Detect which cell encompasses the target text, then output its (X, Y) center coordinate. 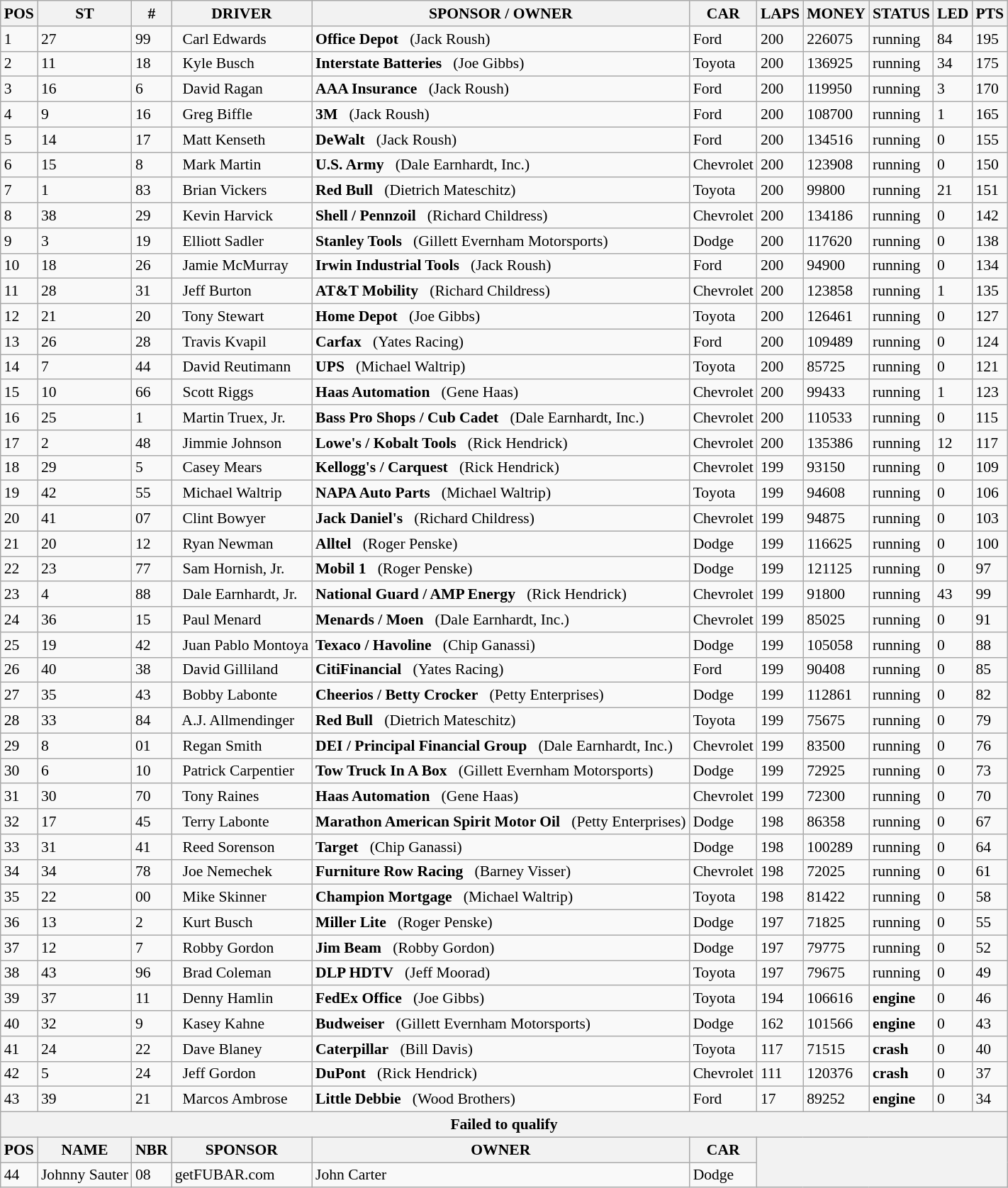
Dave Blaney (242, 1049)
NBR (152, 1150)
Lowe's / Kobalt Tools (Rick Hendrick) (500, 443)
120376 (836, 1074)
Robby Gordon (242, 948)
134 (990, 266)
Travis Kvapil (242, 342)
71515 (836, 1049)
Budweiser (Gillett Evernham Motorsports) (500, 1024)
85025 (836, 620)
121 (990, 367)
UPS (Michael Waltrip) (500, 367)
119950 (836, 89)
Kyle Busch (242, 64)
72025 (836, 872)
Elliott Sadler (242, 241)
Failed to qualify (504, 1125)
123908 (836, 165)
Brad Coleman (242, 973)
Dale Earnhardt, Jr. (242, 595)
175 (990, 64)
71825 (836, 923)
CitiFinancial (Yates Racing) (500, 670)
Matt Kenseth (242, 140)
83 (152, 191)
SPONSOR / OWNER (500, 13)
64 (990, 847)
Texaco / Havoline (Chip Ganassi) (500, 645)
100289 (836, 847)
123858 (836, 291)
151 (990, 191)
Kasey Kahne (242, 1024)
78 (152, 872)
Paul Menard (242, 620)
Kellogg's / Carquest (Rick Hendrick) (500, 468)
142 (990, 215)
Mike Skinner (242, 897)
ST (85, 13)
94875 (836, 519)
94608 (836, 493)
A.J. Allmendinger (242, 721)
DLP HDTV (Jeff Moorad) (500, 973)
David Ragan (242, 89)
John Carter (500, 1175)
Carfax (Yates Racing) (500, 342)
Menards / Moen (Dale Earnhardt, Inc.) (500, 620)
108700 (836, 115)
45 (152, 822)
82 (990, 695)
165 (990, 115)
Bass Pro Shops / Cub Cadet (Dale Earnhardt, Inc.) (500, 418)
136925 (836, 64)
155 (990, 140)
Tony Stewart (242, 317)
72925 (836, 771)
Office Depot (Jack Roush) (500, 39)
Stanley Tools (Gillett Evernham Motorsports) (500, 241)
94900 (836, 266)
Jeff Burton (242, 291)
Casey Mears (242, 468)
Carl Edwards (242, 39)
99433 (836, 393)
117620 (836, 241)
100 (990, 544)
81422 (836, 897)
Reed Sorenson (242, 847)
77 (152, 569)
DuPont (Rick Hendrick) (500, 1074)
Terry Labonte (242, 822)
Patrick Carpentier (242, 771)
134516 (836, 140)
Interstate Batteries (Joe Gibbs) (500, 64)
LED (953, 13)
85 (990, 670)
Sam Hornish, Jr. (242, 569)
Home Depot (Joe Gibbs) (500, 317)
109489 (836, 342)
Champion Mortgage (Michael Waltrip) (500, 897)
Greg Biffle (242, 115)
Ryan Newman (242, 544)
58 (990, 897)
90408 (836, 670)
00 (152, 897)
Jimmie Johnson (242, 443)
Bobby Labonte (242, 695)
01 (152, 746)
DeWalt (Jack Roush) (500, 140)
116625 (836, 544)
89252 (836, 1099)
109 (990, 468)
NAME (85, 1150)
110533 (836, 418)
MONEY (836, 13)
Tow Truck In A Box (Gillett Evernham Motorsports) (500, 771)
LAPS (780, 13)
111 (780, 1074)
Jamie McMurray (242, 266)
Kevin Harvick (242, 215)
Johnny Sauter (85, 1175)
112861 (836, 695)
Tony Raines (242, 797)
126461 (836, 317)
91800 (836, 595)
Martin Truex, Jr. (242, 418)
DRIVER (242, 13)
Little Debbie (Wood Brothers) (500, 1099)
Regan Smith (242, 746)
93150 (836, 468)
FedEx Office (Joe Gibbs) (500, 999)
79775 (836, 948)
Mark Martin (242, 165)
Clint Bowyer (242, 519)
115 (990, 418)
150 (990, 165)
SPONSOR (242, 1150)
Marathon American Spirit Motor Oil (Petty Enterprises) (500, 822)
86358 (836, 822)
08 (152, 1175)
Marcos Ambrose (242, 1099)
61 (990, 872)
Juan Pablo Montoya (242, 645)
Shell / Pennzoil (Richard Childress) (500, 215)
135386 (836, 443)
David Gilliland (242, 670)
Target (Chip Ganassi) (500, 847)
194 (780, 999)
76 (990, 746)
DEI / Principal Financial Group (Dale Earnhardt, Inc.) (500, 746)
Scott Riggs (242, 393)
Jeff Gordon (242, 1074)
Denny Hamlin (242, 999)
# (152, 13)
97 (990, 569)
AT&T Mobility (Richard Childress) (500, 291)
96 (152, 973)
52 (990, 948)
121125 (836, 569)
National Guard / AMP Energy (Rick Hendrick) (500, 595)
U.S. Army (Dale Earnhardt, Inc.) (500, 165)
226075 (836, 39)
103 (990, 519)
135 (990, 291)
Brian Vickers (242, 191)
46 (990, 999)
134186 (836, 215)
Joe Nemechek (242, 872)
195 (990, 39)
105058 (836, 645)
Jim Beam (Robby Gordon) (500, 948)
STATUS (902, 13)
124 (990, 342)
PTS (990, 13)
75675 (836, 721)
OWNER (500, 1150)
07 (152, 519)
72300 (836, 797)
3M (Jack Roush) (500, 115)
Alltel (Roger Penske) (500, 544)
Cheerios / Betty Crocker (Petty Enterprises) (500, 695)
79 (990, 721)
162 (780, 1024)
Caterpillar (Bill Davis) (500, 1049)
AAA Insurance (Jack Roush) (500, 89)
David Reutimann (242, 367)
170 (990, 89)
123 (990, 393)
73 (990, 771)
getFUBAR.com (242, 1175)
79675 (836, 973)
Furniture Row Racing (Barney Visser) (500, 872)
49 (990, 973)
Miller Lite (Roger Penske) (500, 923)
138 (990, 241)
Michael Waltrip (242, 493)
85725 (836, 367)
48 (152, 443)
106616 (836, 999)
NAPA Auto Parts (Michael Waltrip) (500, 493)
99800 (836, 191)
101566 (836, 1024)
127 (990, 317)
83500 (836, 746)
Irwin Industrial Tools (Jack Roush) (500, 266)
67 (990, 822)
66 (152, 393)
Kurt Busch (242, 923)
91 (990, 620)
Mobil 1 (Roger Penske) (500, 569)
Jack Daniel's (Richard Childress) (500, 519)
106 (990, 493)
